Locate the cell with the specified text and output its (x, y) center coordinate. 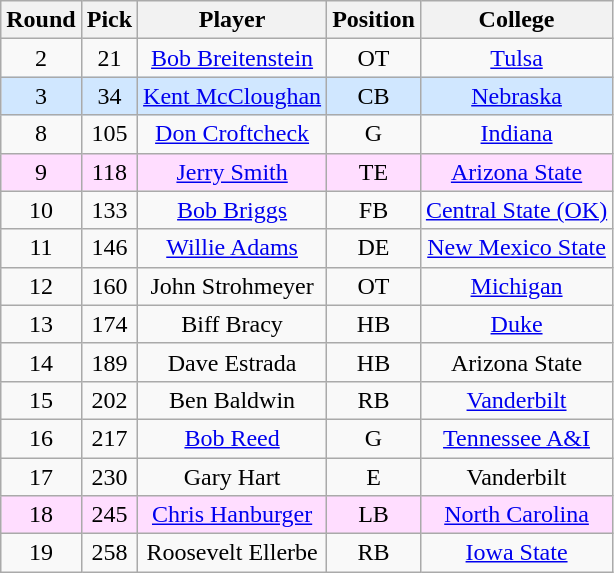
Position (374, 20)
230 (109, 477)
174 (109, 324)
Willie Adams (232, 248)
9 (41, 172)
Duke (516, 324)
8 (41, 134)
160 (109, 286)
2 (41, 58)
Roosevelt Ellerbe (232, 553)
Tennessee A&I (516, 438)
146 (109, 248)
Player (232, 20)
Bob Reed (232, 438)
Biff Bracy (232, 324)
Bob Breitenstein (232, 58)
FB (374, 210)
Tulsa (516, 58)
Jerry Smith (232, 172)
189 (109, 362)
12 (41, 286)
11 (41, 248)
10 (41, 210)
13 (41, 324)
DE (374, 248)
202 (109, 400)
17 (41, 477)
Dave Estrada (232, 362)
Iowa State (516, 553)
Kent McCloughan (232, 96)
Nebraska (516, 96)
258 (109, 553)
Pick (109, 20)
TE (374, 172)
North Carolina (516, 515)
18 (41, 515)
14 (41, 362)
John Strohmeyer (232, 286)
Ben Baldwin (232, 400)
245 (109, 515)
16 (41, 438)
CB (374, 96)
College (516, 20)
Michigan (516, 286)
19 (41, 553)
Gary Hart (232, 477)
105 (109, 134)
Bob Briggs (232, 210)
3 (41, 96)
Chris Hanburger (232, 515)
34 (109, 96)
118 (109, 172)
Indiana (516, 134)
LB (374, 515)
E (374, 477)
15 (41, 400)
133 (109, 210)
Don Croftcheck (232, 134)
21 (109, 58)
217 (109, 438)
Central State (OK) (516, 210)
New Mexico State (516, 248)
Round (41, 20)
